Provide the [x, y] coordinate of the cell's center where the given text is located.  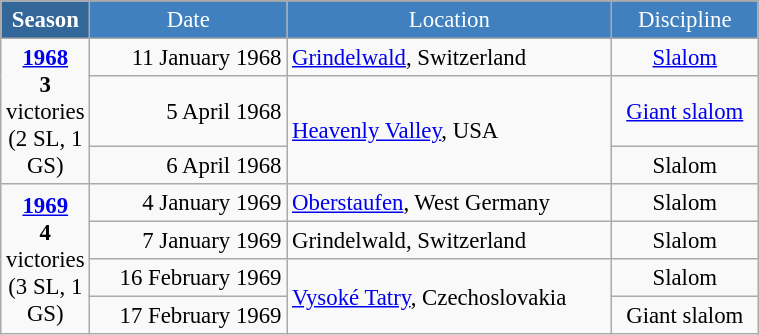
17 February 1969 [188, 316]
Oberstaufen, West Germany [450, 203]
Heavenly Valley, USA [450, 130]
1968 3 victories (2 SL, 1 GS) [46, 112]
Date [188, 20]
Discipline [685, 20]
11 January 1968 [188, 58]
4 January 1969 [188, 203]
1969 4 victories (3 SL, 1 GS) [46, 259]
Location [450, 20]
7 January 1969 [188, 241]
Season [46, 20]
Vysoké Tatry, Czechoslovakia [450, 296]
5 April 1968 [188, 111]
6 April 1968 [188, 166]
16 February 1969 [188, 278]
